Return (x, y) of the center of cell containing provided text 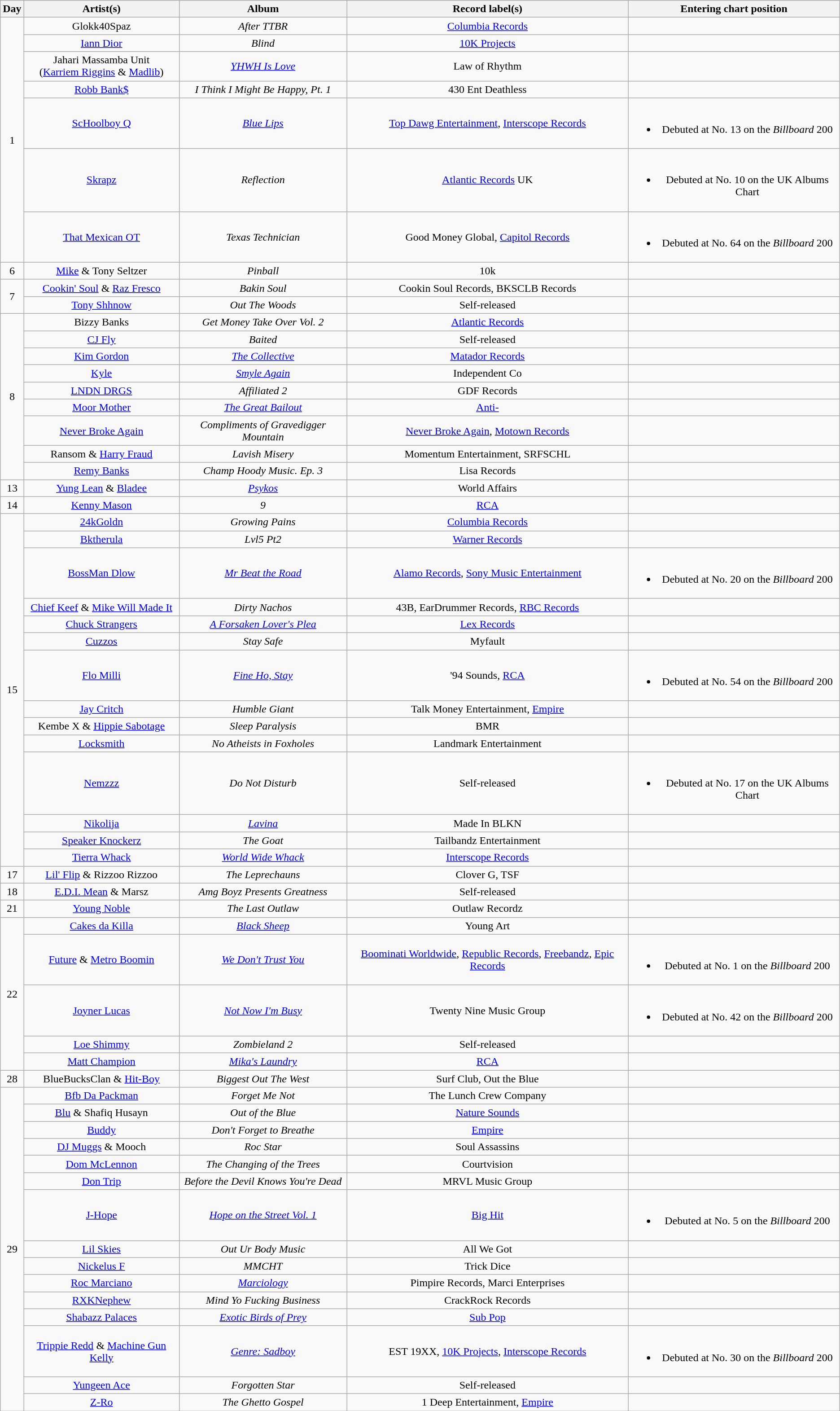
Reflection (263, 180)
Atlantic Records (487, 322)
Forgotten Star (263, 1385)
Debuted at No. 10 on the UK Albums Chart (734, 180)
Blu & Shafiq Husayn (101, 1113)
E.D.I. Mean & Marsz (101, 892)
Myfault (487, 641)
Not Now I'm Busy (263, 1010)
Alamo Records, Sony Music Entertainment (487, 573)
Exotic Birds of Prey (263, 1317)
Compliments of Gravedigger Mountain (263, 431)
The Lunch Crew Company (487, 1096)
Roc Star (263, 1147)
A Forsaken Lover's Plea (263, 624)
Debuted at No. 13 on the Billboard 200 (734, 123)
Kyle (101, 374)
Don Trip (101, 1181)
Moor Mother (101, 408)
The Leprechauns (263, 875)
Atlantic Records UK (487, 180)
Z-Ro (101, 1402)
Marciology (263, 1283)
Genre: Sadboy (263, 1351)
Lil Skies (101, 1249)
MMCHT (263, 1266)
Twenty Nine Music Group (487, 1010)
Lil' Flip & Rizzoo Rizzoo (101, 875)
Young Noble (101, 909)
Courtvision (487, 1164)
World Wide Whack (263, 857)
Debuted at No. 42 on the Billboard 200 (734, 1010)
RXKNephew (101, 1300)
Black Sheep (263, 926)
Artist(s) (101, 9)
Law of Rhythm (487, 66)
28 (12, 1079)
'94 Sounds, RCA (487, 675)
Biggest Out The West (263, 1079)
Blue Lips (263, 123)
Lavish Misery (263, 454)
Baited (263, 339)
Affiliated 2 (263, 391)
24kGoldn (101, 522)
Get Money Take Over Vol. 2 (263, 322)
Kenny Mason (101, 505)
Cuzzos (101, 641)
Made In BLKN (487, 823)
Bizzy Banks (101, 322)
Outlaw Recordz (487, 909)
10k (487, 271)
Jahari Massamba Unit (Karriem Riggins & Madlib) (101, 66)
14 (12, 505)
Before the Devil Knows You're Dead (263, 1181)
Anti- (487, 408)
Roc Marciano (101, 1283)
J-Hope (101, 1215)
22 (12, 993)
Matador Records (487, 356)
I Think I Might Be Happy, Pt. 1 (263, 89)
43B, EarDrummer Records, RBC Records (487, 607)
Lavina (263, 823)
DJ Muggs & Mooch (101, 1147)
Big Hit (487, 1215)
9 (263, 505)
Nature Sounds (487, 1113)
YHWH Is Love (263, 66)
Trick Dice (487, 1266)
The Changing of the Trees (263, 1164)
Glokk40Spaz (101, 26)
Loe Shimmy (101, 1044)
Landmark Entertainment (487, 743)
Kembe X & Hippie Sabotage (101, 726)
The Great Bailout (263, 408)
Yung Lean & Bladee (101, 488)
Forget Me Not (263, 1096)
Cookin Soul Records, BKSCLB Records (487, 288)
Never Broke Again (101, 431)
7 (12, 296)
Debuted at No. 5 on the Billboard 200 (734, 1215)
Skrapz (101, 180)
1 Deep Entertainment, Empire (487, 1402)
Nikolija (101, 823)
Debuted at No. 1 on the Billboard 200 (734, 960)
Boominati Worldwide, Republic Records, Freebandz, Epic Records (487, 960)
Flo Milli (101, 675)
Kim Gordon (101, 356)
17 (12, 875)
EST 19XX, 10K Projects, Interscope Records (487, 1351)
ScHoolboy Q (101, 123)
Record label(s) (487, 9)
21 (12, 909)
Never Broke Again, Motown Records (487, 431)
Day (12, 9)
Remy Banks (101, 471)
8 (12, 396)
Buddy (101, 1130)
The Ghetto Gospel (263, 1402)
MRVL Music Group (487, 1181)
Talk Money Entertainment, Empire (487, 709)
Jay Critch (101, 709)
Sub Pop (487, 1317)
430 Ent Deathless (487, 89)
Empire (487, 1130)
Good Money Global, Capitol Records (487, 237)
29 (12, 1249)
1 (12, 140)
Joyner Lucas (101, 1010)
Top Dawg Entertainment, Interscope Records (487, 123)
All We Got (487, 1249)
We Don't Trust You (263, 960)
BMR (487, 726)
Tierra Whack (101, 857)
6 (12, 271)
Out of the Blue (263, 1113)
Lvl5 Pt2 (263, 539)
Future & Metro Boomin (101, 960)
Pinball (263, 271)
Hope on the Street Vol. 1 (263, 1215)
Sleep Paralysis (263, 726)
Album (263, 9)
Pimpire Records, Marci Enterprises (487, 1283)
The Last Outlaw (263, 909)
Humble Giant (263, 709)
That Mexican OT (101, 237)
Robb Bank$ (101, 89)
Ransom & Harry Fraud (101, 454)
Debuted at No. 17 on the UK Albums Chart (734, 783)
10K Projects (487, 43)
Tony Shhnow (101, 305)
15 (12, 690)
18 (12, 892)
Young Art (487, 926)
Momentum Entertainment, SRFSCHL (487, 454)
Smyle Again (263, 374)
Don't Forget to Breathe (263, 1130)
BossMan Dlow (101, 573)
Nickelus F (101, 1266)
Dom McLennon (101, 1164)
Locksmith (101, 743)
The Collective (263, 356)
Cakes da Killa (101, 926)
Bakin Soul (263, 288)
Debuted at No. 64 on the Billboard 200 (734, 237)
Lisa Records (487, 471)
Psykos (263, 488)
Growing Pains (263, 522)
Trippie Redd & Machine Gun Kelly (101, 1351)
Champ Hoody Music. Ep. 3 (263, 471)
Warner Records (487, 539)
Interscope Records (487, 857)
Tailbandz Entertainment (487, 840)
Blind (263, 43)
Debuted at No. 30 on the Billboard 200 (734, 1351)
Cookin' Soul & Raz Fresco (101, 288)
Mike & Tony Seltzer (101, 271)
Independent Co (487, 374)
Entering chart position (734, 9)
Fine Ho, Stay (263, 675)
Bktherula (101, 539)
Mr Beat the Road (263, 573)
CrackRock Records (487, 1300)
Speaker Knockerz (101, 840)
No Atheists in Foxholes (263, 743)
Nemzzz (101, 783)
After TTBR (263, 26)
Lex Records (487, 624)
Texas Technician (263, 237)
Soul Assassins (487, 1147)
Do Not Disturb (263, 783)
Chuck Strangers (101, 624)
Mind Yo Fucking Business (263, 1300)
World Affairs (487, 488)
Out Ur Body Music (263, 1249)
GDF Records (487, 391)
Surf Club, Out the Blue (487, 1079)
The Goat (263, 840)
Iann Dior (101, 43)
Shabazz Palaces (101, 1317)
13 (12, 488)
LNDN DRGS (101, 391)
Out The Woods (263, 305)
Matt Champion (101, 1061)
CJ Fly (101, 339)
Zombieland 2 (263, 1044)
Debuted at No. 54 on the Billboard 200 (734, 675)
Yungeen Ace (101, 1385)
Bfb Da Packman (101, 1096)
Mika's Laundry (263, 1061)
Dirty Nachos (263, 607)
Clover G, TSF (487, 875)
Debuted at No. 20 on the Billboard 200 (734, 573)
Amg Boyz Presents Greatness (263, 892)
BlueBucksClan & Hit-Boy (101, 1079)
Chief Keef & Mike Will Made It (101, 607)
Stay Safe (263, 641)
